Extract the [X, Y] coordinate from the center of the cell holding the provided text.  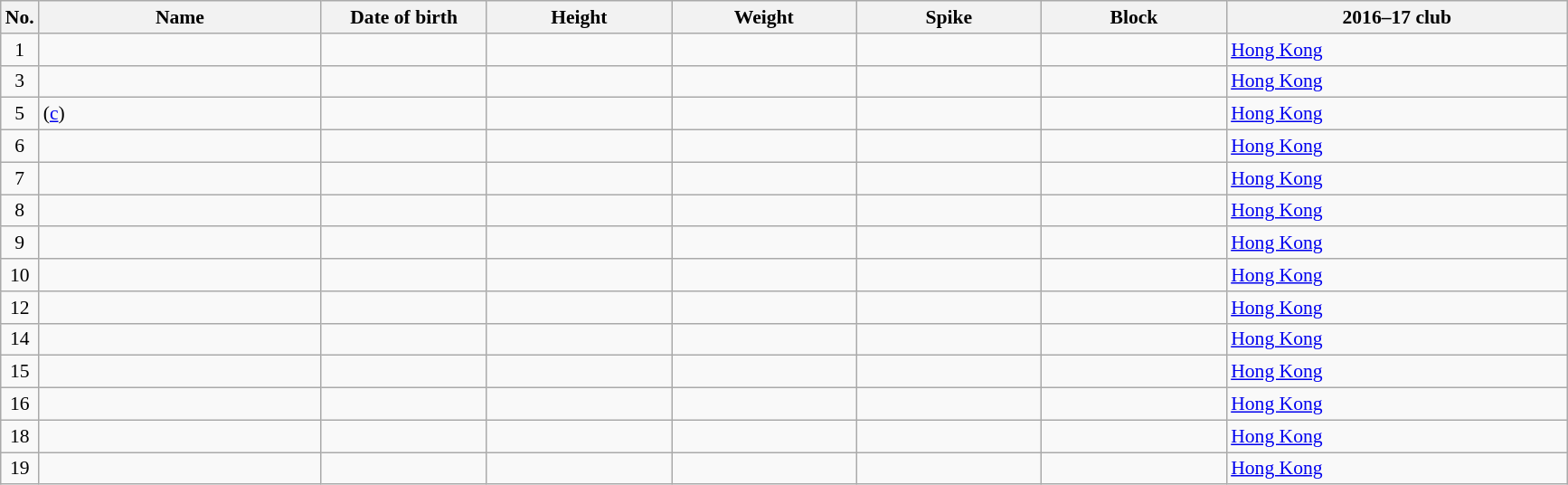
Weight [765, 17]
8 [20, 211]
Date of birth [403, 17]
Name [181, 17]
18 [20, 436]
15 [20, 372]
2016–17 club [1396, 17]
1 [20, 50]
Block [1134, 17]
19 [20, 469]
9 [20, 243]
6 [20, 147]
No. [20, 17]
14 [20, 339]
10 [20, 275]
16 [20, 404]
12 [20, 308]
Spike [949, 17]
(c) [181, 114]
5 [20, 114]
7 [20, 178]
3 [20, 81]
Height [579, 17]
